Find where the given text appears and provide that cell's center as [x, y] coordinate. 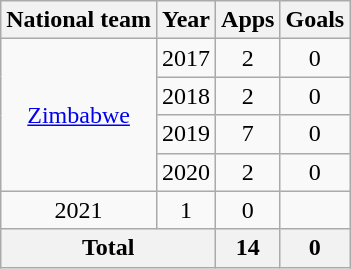
2020 [186, 172]
Zimbabwe [79, 115]
2021 [79, 210]
1 [186, 210]
Apps [248, 20]
14 [248, 248]
2018 [186, 96]
National team [79, 20]
2019 [186, 134]
7 [248, 134]
2017 [186, 58]
Goals [315, 20]
Year [186, 20]
Total [108, 248]
